From the cell containing the given text, extract its center point as (x, y) coordinate. 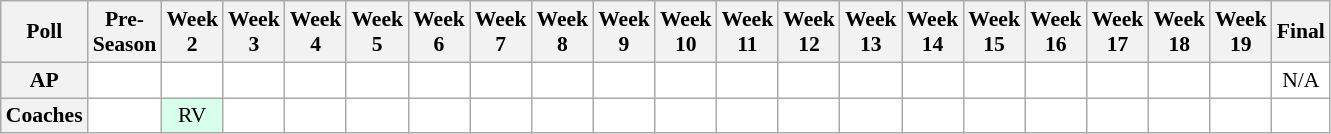
Coaches (44, 116)
Week8 (562, 32)
Week6 (439, 32)
Week11 (748, 32)
Week12 (809, 32)
Week13 (871, 32)
Week10 (686, 32)
Week18 (1179, 32)
Pre-Season (125, 32)
Week17 (1118, 32)
Final (1301, 32)
Week3 (254, 32)
Week15 (994, 32)
Week2 (192, 32)
Week14 (933, 32)
AP (44, 80)
Week7 (501, 32)
RV (192, 116)
Poll (44, 32)
Week4 (316, 32)
Week5 (377, 32)
Week16 (1056, 32)
Week9 (624, 32)
N/A (1301, 80)
Week19 (1241, 32)
